Return (X, Y) of the center of cell containing provided text 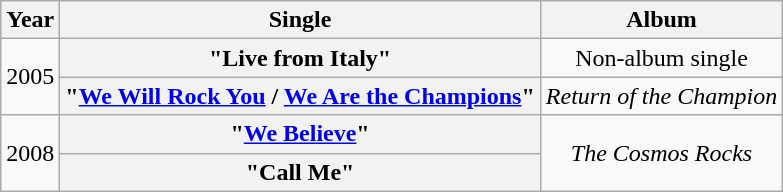
Single (300, 20)
"We Believe" (300, 134)
"Call Me" (300, 172)
The Cosmos Rocks (661, 153)
2008 (30, 153)
Album (661, 20)
Return of the Champion (661, 96)
2005 (30, 77)
Year (30, 20)
Non-album single (661, 58)
"Live from Italy" (300, 58)
"We Will Rock You / We Are the Champions" (300, 96)
